Return the [x, y] coordinate for the center point of the cell that contains the specified text.  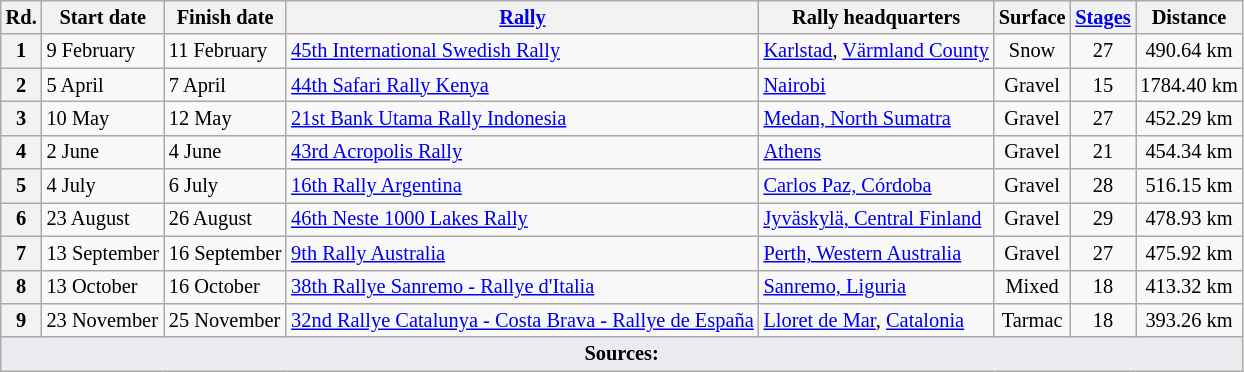
38th Rallye Sanremo - Rallye d'Italia [522, 287]
23 November [103, 320]
23 August [103, 219]
43rd Acropolis Rally [522, 152]
478.93 km [1190, 219]
7 April [225, 85]
3 [22, 118]
413.32 km [1190, 287]
Perth, Western Australia [876, 253]
Athens [876, 152]
13 October [103, 287]
Surface [1032, 17]
28 [1102, 186]
4 [22, 152]
44th Safari Rally Kenya [522, 85]
Distance [1190, 17]
Finish date [225, 17]
8 [22, 287]
Tarmac [1032, 320]
11 February [225, 51]
Sources: [622, 354]
25 November [225, 320]
Stages [1102, 17]
Rally headquarters [876, 17]
Rd. [22, 17]
Karlstad, Värmland County [876, 51]
6 [22, 219]
26 August [225, 219]
490.64 km [1190, 51]
46th Neste 1000 Lakes Rally [522, 219]
12 May [225, 118]
9 [22, 320]
9 February [103, 51]
16 October [225, 287]
475.92 km [1190, 253]
21 [1102, 152]
Jyväskylä, Central Finland [876, 219]
4 June [225, 152]
21st Bank Utama Rally Indonesia [522, 118]
29 [1102, 219]
516.15 km [1190, 186]
2 June [103, 152]
6 July [225, 186]
Start date [103, 17]
15 [1102, 85]
5 [22, 186]
Carlos Paz, Córdoba [876, 186]
Rally [522, 17]
4 July [103, 186]
393.26 km [1190, 320]
16 September [225, 253]
1 [22, 51]
454.34 km [1190, 152]
9th Rally Australia [522, 253]
Lloret de Mar, Catalonia [876, 320]
Snow [1032, 51]
32nd Rallye Catalunya - Costa Brava - Rallye de España [522, 320]
7 [22, 253]
Sanremo, Liguria [876, 287]
2 [22, 85]
16th Rally Argentina [522, 186]
Mixed [1032, 287]
45th International Swedish Rally [522, 51]
13 September [103, 253]
10 May [103, 118]
452.29 km [1190, 118]
Medan, North Sumatra [876, 118]
5 April [103, 85]
Nairobi [876, 85]
1784.40 km [1190, 85]
